Find where the given text appears and provide that cell's center as [x, y] coordinate. 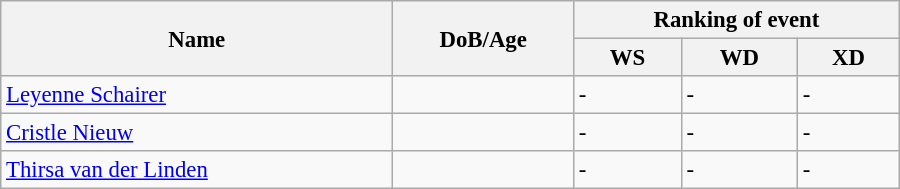
WS [628, 58]
Ranking of event [737, 20]
Name [197, 38]
XD [849, 58]
DoB/Age [484, 38]
WD [739, 58]
Thirsa van der Linden [197, 170]
Leyenne Schairer [197, 95]
Cristle Nieuw [197, 133]
